From the cell containing the given text, extract its center point as (X, Y) coordinate. 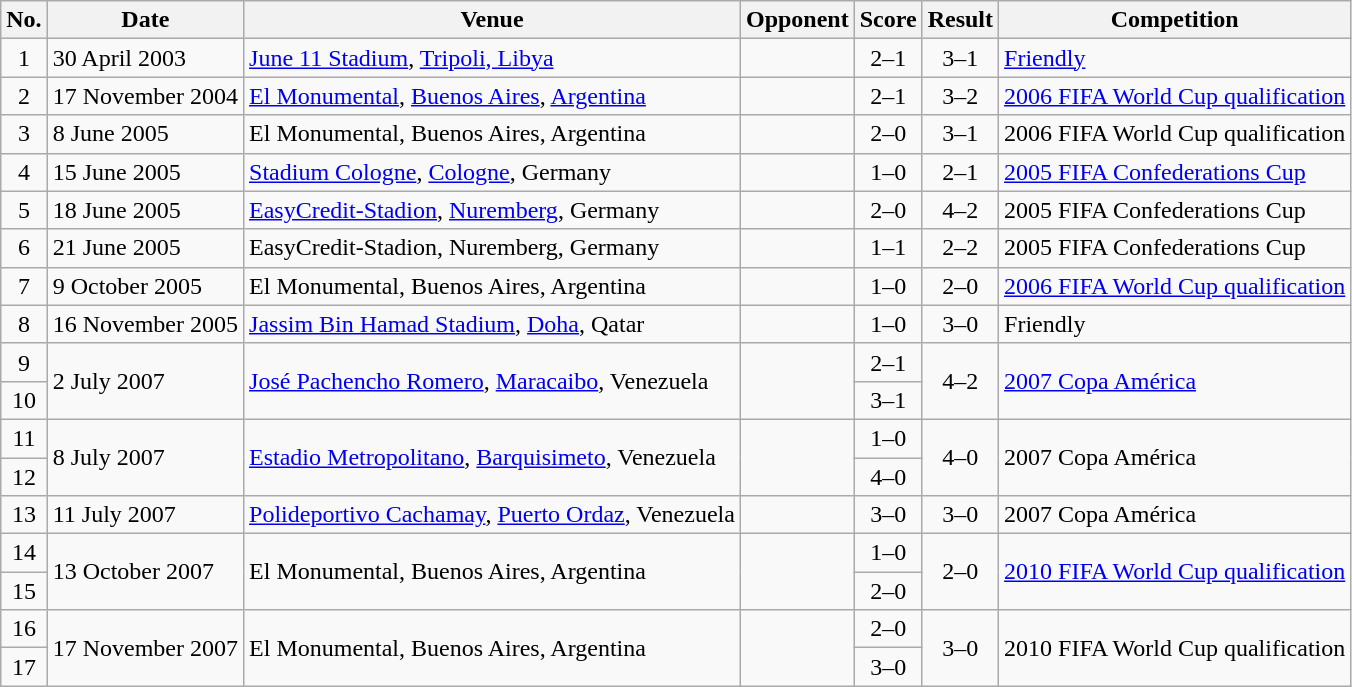
9 (24, 362)
3–2 (960, 96)
6 (24, 248)
Jassim Bin Hamad Stadium, Doha, Qatar (492, 324)
16 November 2005 (145, 324)
30 April 2003 (145, 58)
1–1 (888, 248)
8 July 2007 (145, 457)
Estadio Metropolitano, Barquisimeto, Venezuela (492, 457)
2 July 2007 (145, 381)
15 June 2005 (145, 172)
José Pachencho Romero, Maracaibo, Venezuela (492, 381)
2–2 (960, 248)
1 (24, 58)
June 11 Stadium, Tripoli, Libya (492, 58)
Competition (1175, 20)
Date (145, 20)
11 July 2007 (145, 515)
Polideportivo Cachamay, Puerto Ordaz, Venezuela (492, 515)
18 June 2005 (145, 210)
14 (24, 553)
13 October 2007 (145, 572)
Result (960, 20)
7 (24, 286)
17 November 2004 (145, 96)
3 (24, 134)
Score (888, 20)
Opponent (797, 20)
8 (24, 324)
4 (24, 172)
16 (24, 629)
8 June 2005 (145, 134)
17 (24, 667)
2 (24, 96)
12 (24, 477)
Stadium Cologne, Cologne, Germany (492, 172)
13 (24, 515)
21 June 2005 (145, 248)
No. (24, 20)
10 (24, 400)
Venue (492, 20)
5 (24, 210)
15 (24, 591)
9 October 2005 (145, 286)
17 November 2007 (145, 648)
11 (24, 438)
